From the cell containing the given text, extract its center point as [x, y] coordinate. 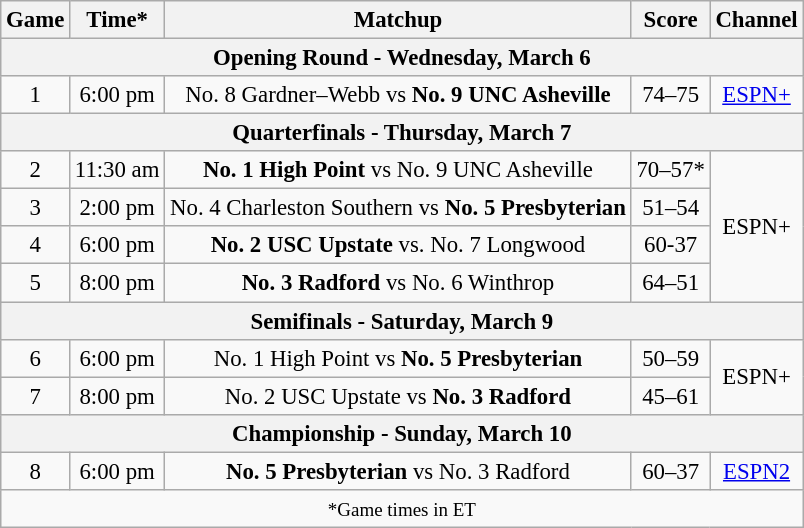
No. 1 High Point vs No. 9 UNC Asheville [398, 170]
No. 1 High Point vs No. 5 Presbyterian [398, 358]
74–75 [670, 95]
Score [670, 20]
64–51 [670, 283]
No. 8 Gardner–Webb vs No. 9 UNC Asheville [398, 95]
No. 5 Presbyterian vs No. 3 Radford [398, 471]
60–37 [670, 471]
Matchup [398, 20]
Championship - Sunday, March 10 [402, 433]
Opening Round - Wednesday, March 6 [402, 58]
Time* [118, 20]
51–54 [670, 208]
4 [36, 245]
60-37 [670, 245]
Quarterfinals - Thursday, March 7 [402, 133]
No. 2 USC Upstate vs. No. 7 Longwood [398, 245]
5 [36, 283]
No. 3 Radford vs No. 6 Winthrop [398, 283]
2:00 pm [118, 208]
*Game times in ET [402, 509]
No. 4 Charleston Southern vs No. 5 Presbyterian [398, 208]
45–61 [670, 396]
8 [36, 471]
Semifinals - Saturday, March 9 [402, 321]
No. 2 USC Upstate vs No. 3 Radford [398, 396]
70–57* [670, 170]
1 [36, 95]
2 [36, 170]
50–59 [670, 358]
Channel [756, 20]
11:30 am [118, 170]
ESPN2 [756, 471]
6 [36, 358]
7 [36, 396]
3 [36, 208]
Game [36, 20]
